Scan for the cell matching the given text and deliver its (x, y) coordinate at center. 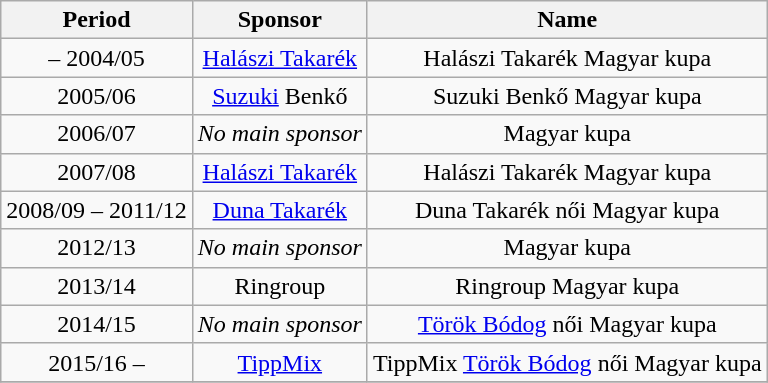
2008/09 – 2011/12 (97, 210)
Suzuki Benkő (280, 96)
2012/13 (97, 248)
2015/16 – (97, 362)
Duna Takarék (280, 210)
Duna Takarék női Magyar kupa (567, 210)
Ringroup (280, 286)
2006/07 (97, 134)
Török Bódog női Magyar kupa (567, 324)
Sponsor (280, 20)
Ringroup Magyar kupa (567, 286)
2005/06 (97, 96)
Suzuki Benkő Magyar kupa (567, 96)
2013/14 (97, 286)
2014/15 (97, 324)
Period (97, 20)
– 2004/05 (97, 58)
Name (567, 20)
TippMix (280, 362)
TippMix Török Bódog női Magyar kupa (567, 362)
2007/08 (97, 172)
